For the text-containing cell, return its midpoint in [X, Y] coordinate format. 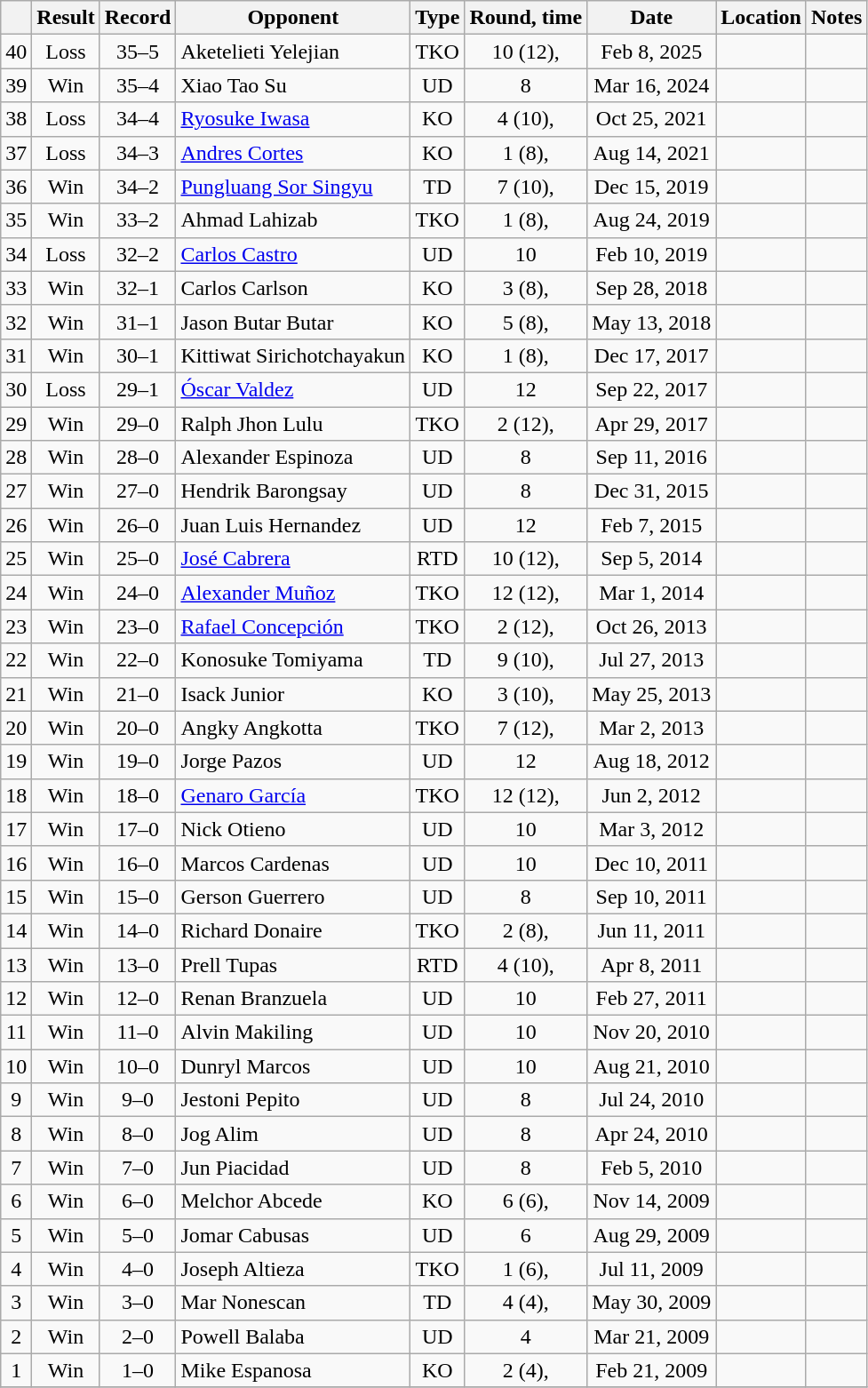
Oct 25, 2021 [652, 119]
Notes [836, 18]
18–0 [138, 795]
Juan Luis Hernandez [293, 525]
39 [16, 85]
Prell Tupas [293, 964]
28–0 [138, 458]
Jestoni Pepito [293, 1100]
35 [16, 220]
Aug 18, 2012 [652, 762]
26 [16, 525]
30–1 [138, 355]
11 [16, 1033]
Xiao Tao Su [293, 85]
Gerson Guerrero [293, 897]
Jun 2, 2012 [652, 795]
Angky Angkotta [293, 728]
34–4 [138, 119]
Aketelieti Yelejian [293, 52]
29–1 [138, 389]
Konosuke Tomiyama [293, 660]
Melchor Abcede [293, 1201]
Mar 21, 2009 [652, 1336]
May 25, 2013 [652, 694]
Renan Branzuela [293, 999]
Apr 8, 2011 [652, 964]
Jomar Cabusas [293, 1235]
20 [16, 728]
8–0 [138, 1134]
Sep 28, 2018 [652, 288]
Óscar Valdez [293, 389]
3 (10), [526, 694]
Jason Butar Butar [293, 322]
Mar 1, 2014 [652, 593]
34–3 [138, 153]
19 [16, 762]
Alexander Muñoz [293, 593]
34–2 [138, 187]
Dec 31, 2015 [652, 491]
Sep 22, 2017 [652, 389]
2 [16, 1336]
Aug 29, 2009 [652, 1235]
Hendrik Barongsay [293, 491]
31 [16, 355]
18 [16, 795]
Round, time [526, 18]
Date [652, 18]
32 [16, 322]
15–0 [138, 897]
Feb 8, 2025 [652, 52]
27–0 [138, 491]
Sep 10, 2011 [652, 897]
Jul 11, 2009 [652, 1269]
12–0 [138, 999]
7 (10), [526, 187]
35–4 [138, 85]
2 (4), [526, 1370]
31–1 [138, 322]
Record [138, 18]
9 [16, 1100]
Pungluang Sor Singyu [293, 187]
Mike Espanosa [293, 1370]
22 [16, 660]
7–0 [138, 1168]
29 [16, 424]
16–0 [138, 863]
Dec 10, 2011 [652, 863]
22–0 [138, 660]
35–5 [138, 52]
Apr 29, 2017 [652, 424]
Jul 24, 2010 [652, 1100]
27 [16, 491]
36 [16, 187]
Joseph Altieza [293, 1269]
Mar Nonescan [293, 1303]
Dec 17, 2017 [652, 355]
21 [16, 694]
6–0 [138, 1201]
Nov 14, 2009 [652, 1201]
33 [16, 288]
Marcos Cardenas [293, 863]
9–0 [138, 1100]
17–0 [138, 829]
23–0 [138, 626]
Alexander Espinoza [293, 458]
May 30, 2009 [652, 1303]
37 [16, 153]
Carlos Carlson [293, 288]
1–0 [138, 1370]
6 (6), [526, 1201]
Aug 21, 2010 [652, 1066]
Jun Piacidad [293, 1168]
Sep 11, 2016 [652, 458]
29–0 [138, 424]
Rafael Concepción [293, 626]
Andres Cortes [293, 153]
Jorge Pazos [293, 762]
Aug 24, 2019 [652, 220]
9 (10), [526, 660]
Jun 11, 2011 [652, 930]
4–0 [138, 1269]
32–1 [138, 288]
Genaro García [293, 795]
2 (8), [526, 930]
Feb 5, 2010 [652, 1168]
7 [16, 1168]
Jul 27, 2013 [652, 660]
24 [16, 593]
17 [16, 829]
25 [16, 559]
Nov 20, 2010 [652, 1033]
32–2 [138, 254]
34 [16, 254]
23 [16, 626]
Feb 27, 2011 [652, 999]
Mar 16, 2024 [652, 85]
Location [761, 18]
1 [16, 1370]
Oct 26, 2013 [652, 626]
13–0 [138, 964]
19–0 [138, 762]
José Cabrera [293, 559]
30 [16, 389]
28 [16, 458]
15 [16, 897]
14 [16, 930]
Isack Junior [293, 694]
3 (8), [526, 288]
40 [16, 52]
Ryosuke Iwasa [293, 119]
25–0 [138, 559]
Jog Alim [293, 1134]
Ahmad Lahizab [293, 220]
33–2 [138, 220]
3–0 [138, 1303]
11–0 [138, 1033]
7 (12), [526, 728]
Richard Donaire [293, 930]
Kittiwat Sirichotchayakun [293, 355]
5 [16, 1235]
4 (4), [526, 1303]
14–0 [138, 930]
5 (8), [526, 322]
13 [16, 964]
3 [16, 1303]
5–0 [138, 1235]
2–0 [138, 1336]
Carlos Castro [293, 254]
Apr 24, 2010 [652, 1134]
Result [66, 18]
10–0 [138, 1066]
Mar 3, 2012 [652, 829]
Feb 21, 2009 [652, 1370]
Sep 5, 2014 [652, 559]
Alvin Makiling [293, 1033]
20–0 [138, 728]
Mar 2, 2013 [652, 728]
Aug 14, 2021 [652, 153]
Opponent [293, 18]
21–0 [138, 694]
Ralph Jhon Lulu [293, 424]
Dunryl Marcos [293, 1066]
Dec 15, 2019 [652, 187]
26–0 [138, 525]
Type [437, 18]
38 [16, 119]
Powell Balaba [293, 1336]
Feb 7, 2015 [652, 525]
May 13, 2018 [652, 322]
24–0 [138, 593]
Feb 10, 2019 [652, 254]
Nick Otieno [293, 829]
16 [16, 863]
1 (6), [526, 1269]
